Detect which cell encompasses the target text, then output its (X, Y) center coordinate. 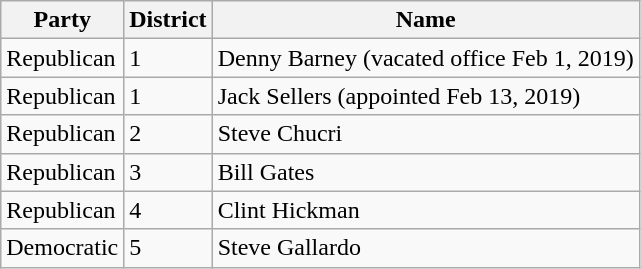
Name (426, 20)
Denny Barney (vacated office Feb 1, 2019) (426, 58)
Steve Chucri (426, 134)
2 (168, 134)
5 (168, 248)
3 (168, 172)
Jack Sellers (appointed Feb 13, 2019) (426, 96)
Steve Gallardo (426, 248)
Clint Hickman (426, 210)
Party (62, 20)
Bill Gates (426, 172)
Democratic (62, 248)
4 (168, 210)
District (168, 20)
